Identify which cell holds the provided text, then report its [x, y] central coordinate. 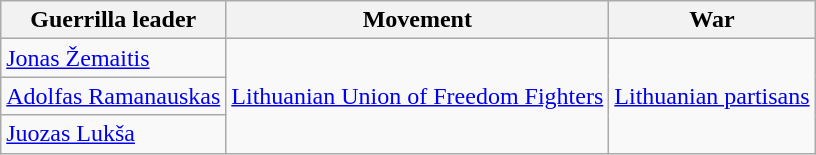
Adolfas Ramanauskas [114, 96]
Guerrilla leader [114, 20]
Lithuanian partisans [712, 96]
Jonas Žemaitis [114, 58]
Juozas Lukša [114, 134]
Lithuanian Union of Freedom Fighters [418, 96]
War [712, 20]
Movement [418, 20]
